Pinpoint the cell where the given text exists, returning its [X, Y] midpoint coordinate. 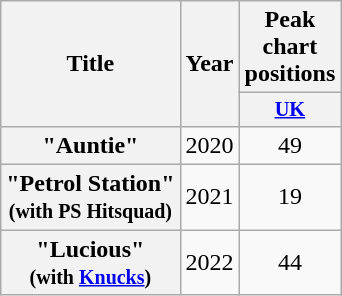
49 [290, 145]
"Lucious"(with Knucks) [90, 262]
2022 [210, 262]
Peak chart positions [290, 47]
44 [290, 262]
"Petrol Station"(with PS Hitsquad) [90, 198]
"Auntie" [90, 145]
19 [290, 198]
2020 [210, 145]
Title [90, 64]
Year [210, 64]
UK [290, 110]
2021 [210, 198]
